Capture the cell that displays the provided text and extract its (X, Y) central coordinate. 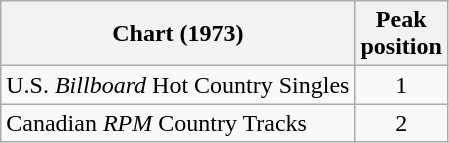
Canadian RPM Country Tracks (178, 123)
1 (401, 85)
2 (401, 123)
Chart (1973) (178, 34)
Peakposition (401, 34)
U.S. Billboard Hot Country Singles (178, 85)
